Locate the cell with the specified text and output its [x, y] center coordinate. 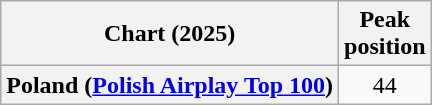
Poland (Polish Airplay Top 100) [170, 85]
Peakposition [385, 34]
44 [385, 85]
Chart (2025) [170, 34]
